From the cell containing the given text, extract its center point as (X, Y) coordinate. 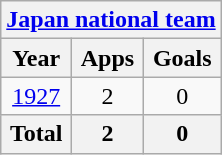
Year (36, 58)
Total (36, 134)
Japan national team (111, 20)
Apps (108, 58)
Goals (182, 58)
1927 (36, 96)
